Detect which cell encompasses the target text, then output its [x, y] center coordinate. 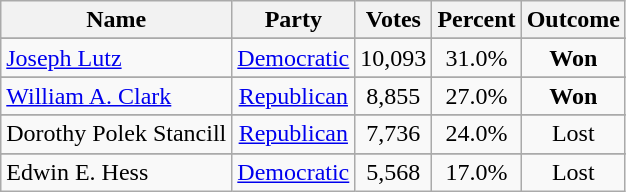
Joseph Lutz [116, 58]
5,568 [394, 172]
Votes [394, 20]
Party [294, 20]
24.0% [476, 134]
27.0% [476, 96]
Name [116, 20]
10,093 [394, 58]
31.0% [476, 58]
Edwin E. Hess [116, 172]
Dorothy Polek Stancill [116, 134]
7,736 [394, 134]
Percent [476, 20]
8,855 [394, 96]
Outcome [573, 20]
17.0% [476, 172]
William A. Clark [116, 96]
